Scan for the cell matching the given text and deliver its [X, Y] coordinate at center. 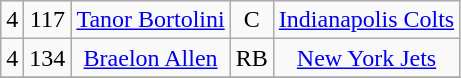
134 [48, 58]
Tanor Bortolini [150, 20]
Braelon Allen [150, 58]
RB [252, 58]
C [252, 20]
New York Jets [366, 58]
Indianapolis Colts [366, 20]
117 [48, 20]
